Provide the (x, y) coordinate of the cell's center where the given text is located.  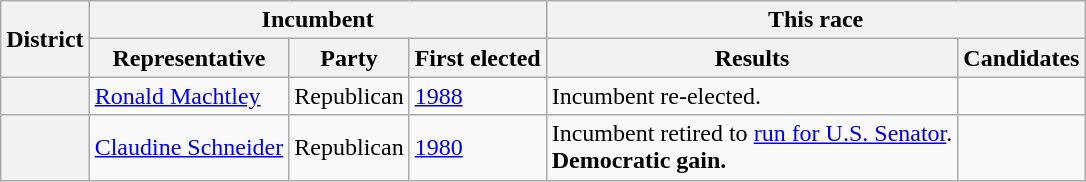
District (45, 39)
Claudine Schneider (189, 148)
Results (752, 58)
Party (349, 58)
Ronald Machtley (189, 96)
Incumbent re-elected. (752, 96)
Representative (189, 58)
First elected (478, 58)
Incumbent retired to run for U.S. Senator.Democratic gain. (752, 148)
1980 (478, 148)
Candidates (1022, 58)
1988 (478, 96)
Incumbent (318, 20)
This race (816, 20)
